Pinpoint the cell where the given text exists, returning its [x, y] midpoint coordinate. 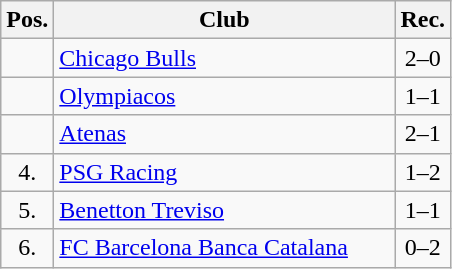
2–1 [423, 134]
4. [28, 172]
Olympiacos [224, 96]
PSG Racing [224, 172]
0–2 [423, 248]
Rec. [423, 20]
Atenas [224, 134]
Benetton Treviso [224, 210]
FC Barcelona Banca Catalana [224, 248]
5. [28, 210]
Club [224, 20]
1–2 [423, 172]
Chicago Bulls [224, 58]
2–0 [423, 58]
Pos. [28, 20]
6. [28, 248]
